Scan for the cell matching the given text and deliver its (x, y) coordinate at center. 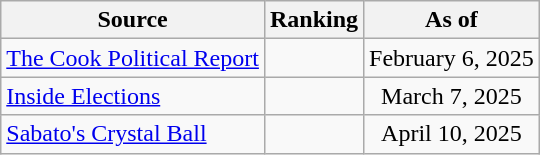
Sabato's Crystal Ball (133, 134)
The Cook Political Report (133, 58)
March 7, 2025 (452, 96)
Source (133, 20)
As of (452, 20)
Ranking (314, 20)
February 6, 2025 (452, 58)
Inside Elections (133, 96)
April 10, 2025 (452, 134)
